Search for the cell housing the specified text and yield its [x, y] center coordinate. 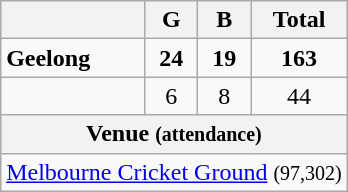
Geelong [73, 58]
G [172, 20]
B [224, 20]
Venue (attendance) [174, 134]
Total [299, 20]
163 [299, 58]
19 [224, 58]
8 [224, 96]
44 [299, 96]
24 [172, 58]
6 [172, 96]
Melbourne Cricket Ground (97,302) [174, 172]
